Search for the cell housing the specified text and yield its [x, y] center coordinate. 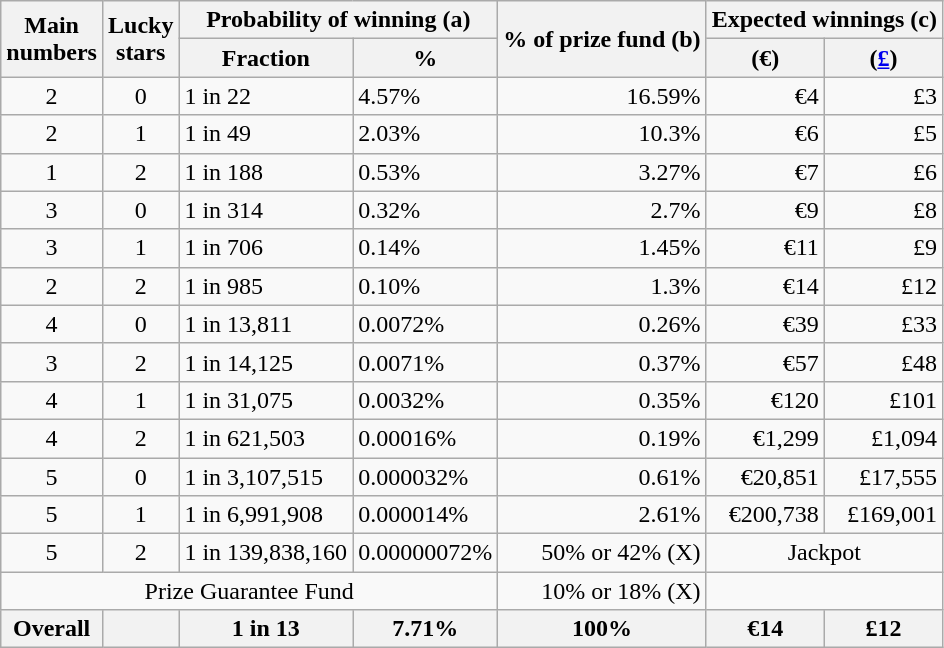
0.37% [602, 362]
£48 [883, 362]
Probability of winning (a) [338, 20]
Luckystars [140, 39]
€20,851 [765, 477]
0.000014% [426, 515]
£9 [883, 248]
2.7% [602, 210]
1 in 22 [266, 96]
€120 [765, 400]
£3 [883, 96]
3.27% [602, 172]
1 in 31,075 [266, 400]
1 in 14,125 [266, 362]
1 in 6,991,908 [266, 515]
0.61% [602, 477]
£101 [883, 400]
0.14% [426, 248]
£1,094 [883, 438]
£6 [883, 172]
€6 [765, 134]
€4 [765, 96]
1 in 49 [266, 134]
2.03% [426, 134]
0.0072% [426, 324]
1 in 3,107,515 [266, 477]
Fraction [266, 58]
£5 [883, 134]
€200,738 [765, 515]
€1,299 [765, 438]
(€) [765, 58]
£33 [883, 324]
Mainnumbers [52, 39]
0.0032% [426, 400]
1 in 13 [266, 629]
1 in 621,503 [266, 438]
€7 [765, 172]
1 in 706 [266, 248]
% of prize fund (b) [602, 39]
Overall [52, 629]
1 in 985 [266, 286]
€9 [765, 210]
0.0071% [426, 362]
0.10% [426, 286]
0.53% [426, 172]
0.32% [426, 210]
(£) [883, 58]
100% [602, 629]
% [426, 58]
0.26% [602, 324]
1.45% [602, 248]
£169,001 [883, 515]
1 in 188 [266, 172]
€39 [765, 324]
16.59% [602, 96]
€11 [765, 248]
€57 [765, 362]
£17,555 [883, 477]
1 in 314 [266, 210]
0.00000072% [426, 553]
Expected winnings (c) [824, 20]
0.35% [602, 400]
0.000032% [426, 477]
10.3% [602, 134]
2.61% [602, 515]
0.00016% [426, 438]
1 in 139,838,160 [266, 553]
4.57% [426, 96]
50% or 42% (X) [602, 553]
0.19% [602, 438]
Jackpot [824, 553]
7.71% [426, 629]
£8 [883, 210]
Prize Guarantee Fund [250, 591]
10% or 18% (X) [602, 591]
1.3% [602, 286]
1 in 13,811 [266, 324]
